Return the (x, y) coordinate for the center point of the cell that contains the specified text.  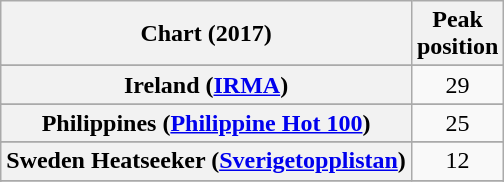
29 (457, 85)
12 (457, 161)
Ireland (IRMA) (206, 85)
Sweden Heatseeker (Sverigetopplistan) (206, 161)
Chart (2017) (206, 34)
Peakposition (457, 34)
25 (457, 123)
Philippines (Philippine Hot 100) (206, 123)
